Determine the [x, y] coordinate at the center of the cell enclosing the given text.  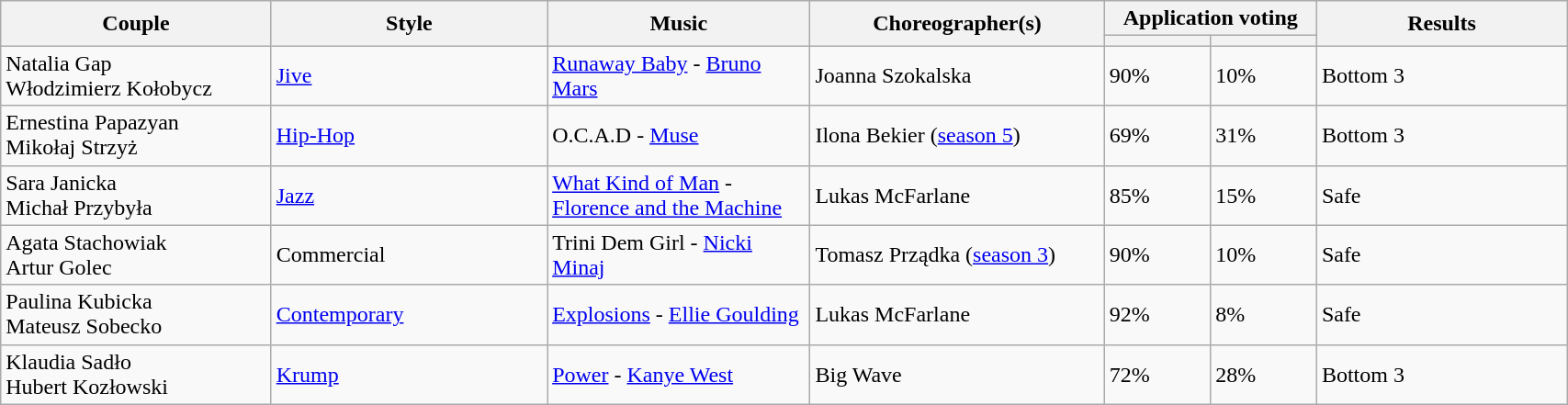
Tomasz Prządka (season 3) [957, 255]
Application voting [1211, 18]
Power - Kanye West [679, 375]
Natalia GapWłodzimierz Kołobycz [136, 75]
Explosions - Ellie Goulding [679, 314]
Results [1441, 24]
92% [1157, 314]
31% [1264, 136]
What Kind of Man - Florence and the Machine [679, 195]
Commercial [409, 255]
Runaway Baby - Bruno Mars [679, 75]
Joanna Szokalska [957, 75]
Agata StachowiakArtur Golec [136, 255]
Ernestina PapazyanMikołaj Strzyż [136, 136]
28% [1264, 375]
Couple [136, 24]
8% [1264, 314]
Paulina KubickaMateusz Sobecko [136, 314]
Hip-Hop [409, 136]
69% [1157, 136]
85% [1157, 195]
Big Wave [957, 375]
Jazz [409, 195]
O.C.A.D - Muse [679, 136]
Trini Dem Girl - Nicki Minaj [679, 255]
Ilona Bekier (season 5) [957, 136]
Klaudia SadłoHubert Kozłowski [136, 375]
72% [1157, 375]
Sara JanickaMichał Przybyła [136, 195]
15% [1264, 195]
Choreographer(s) [957, 24]
Music [679, 24]
Krump [409, 375]
Style [409, 24]
Jive [409, 75]
Contemporary [409, 314]
